Determine the (X, Y) coordinate at the center of the cell enclosing the given text.  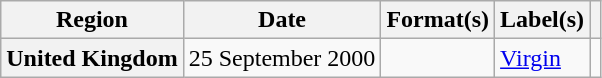
Virgin (542, 58)
Format(s) (438, 20)
United Kingdom (92, 58)
Region (92, 20)
Label(s) (542, 20)
25 September 2000 (282, 58)
Date (282, 20)
